For the text-containing cell, return its midpoint in [x, y] coordinate format. 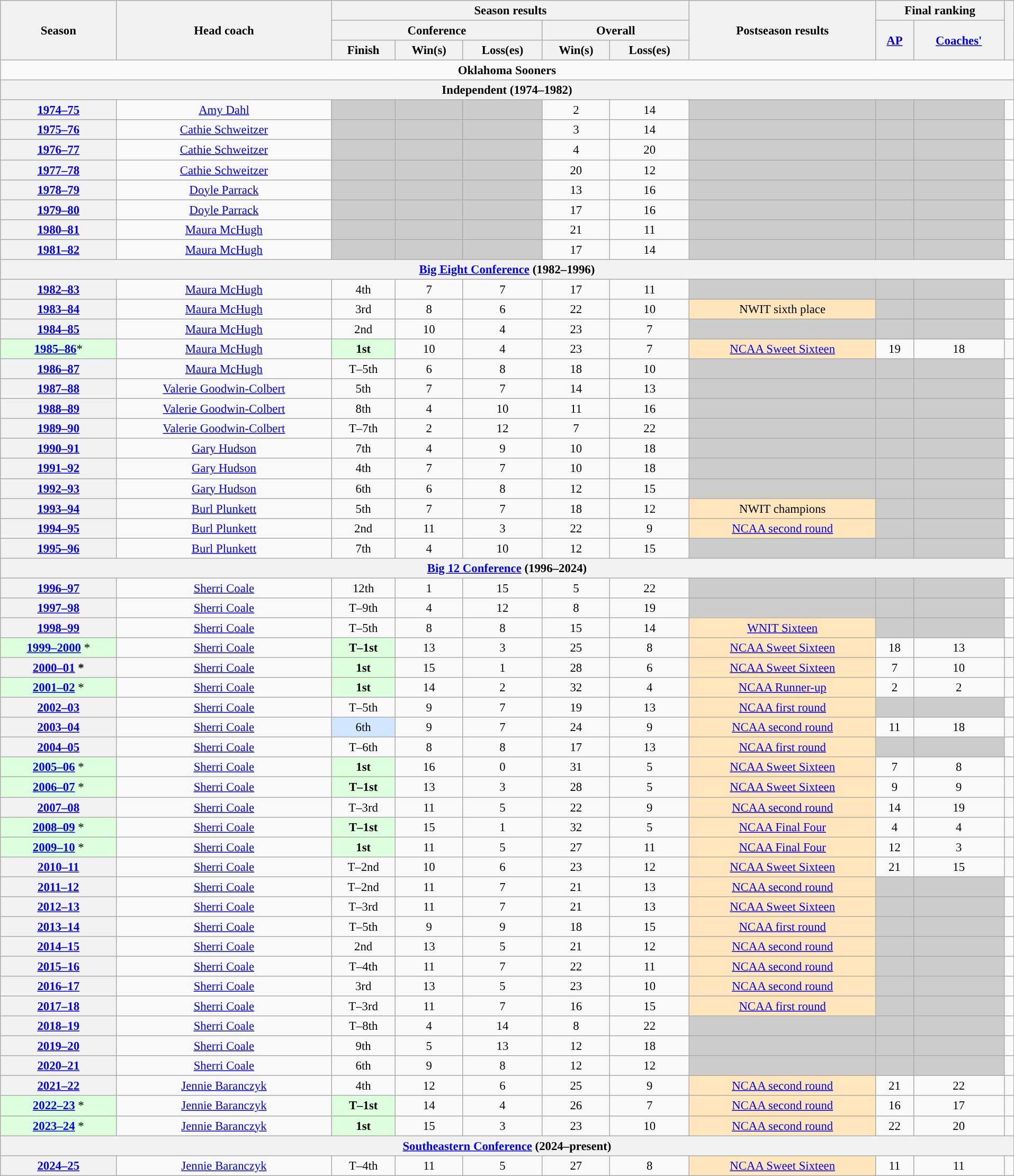
9th [363, 1046]
2011–12 [58, 887]
2010–11 [58, 867]
2001–02 * [58, 688]
Overall [616, 31]
Independent (1974–1982) [507, 90]
1991–92 [58, 469]
1975–76 [58, 130]
8th [363, 409]
1995–96 [58, 548]
2009–10 * [58, 847]
1976–77 [58, 150]
2003–04 [58, 727]
Oklahoma Sooners [507, 70]
1979–80 [58, 210]
1998–99 [58, 628]
Amy Dahl [224, 110]
1988–89 [58, 409]
Postseason results [783, 31]
1986–87 [58, 369]
Southeastern Conference (2024–present) [507, 1146]
Season results [510, 11]
T–9th [363, 608]
1978–79 [58, 190]
NWIT sixth place [783, 309]
1993–94 [58, 509]
1983–84 [58, 309]
Head coach [224, 31]
1996–97 [58, 588]
2020–21 [58, 1066]
Big Eight Conference (1982–1996) [507, 270]
2015–16 [58, 966]
1999–2000 * [58, 648]
2008–09 * [58, 827]
26 [576, 1106]
1984–85 [58, 329]
2005–06 * [58, 768]
2004–05 [58, 747]
1997–98 [58, 608]
2012–13 [58, 907]
12th [363, 588]
WNIT Sixteen [783, 628]
NWIT champions [783, 509]
2021–22 [58, 1086]
1987–88 [58, 389]
1982–83 [58, 289]
2017–18 [58, 1006]
2023–24 * [58, 1126]
2014–15 [58, 947]
T–6th [363, 747]
T–8th [363, 1026]
Coaches' [958, 40]
Big 12 Conference (1996–2024) [507, 568]
1990–91 [58, 449]
24 [576, 727]
1974–75 [58, 110]
2019–20 [58, 1046]
2002–03 [58, 708]
1985–86* [58, 349]
2016–17 [58, 986]
2007–08 [58, 807]
1989–90 [58, 429]
Season [58, 31]
2013–14 [58, 926]
2022–23 * [58, 1106]
Conference [437, 31]
1992–93 [58, 488]
1980–81 [58, 229]
31 [576, 768]
Final ranking [940, 11]
Finish [363, 50]
2006–07 * [58, 787]
0 [502, 768]
1981–82 [58, 250]
2018–19 [58, 1026]
NCAA Runner-up [783, 688]
1994–95 [58, 528]
T–7th [363, 429]
1977–78 [58, 170]
AP [895, 40]
2000–01 * [58, 668]
2024–25 [58, 1165]
